From the cell containing the given text, extract its center point as [x, y] coordinate. 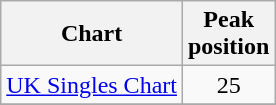
Peakposition [228, 34]
Chart [92, 34]
UK Singles Chart [92, 85]
25 [228, 85]
